Pinpoint the cell where the given text exists, returning its [x, y] midpoint coordinate. 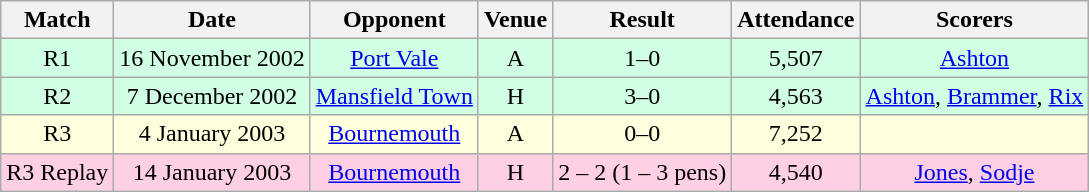
Match [58, 20]
R1 [58, 58]
Port Vale [394, 58]
Jones, Sodje [974, 172]
Mansfield Town [394, 96]
Opponent [394, 20]
16 November 2002 [212, 58]
Date [212, 20]
R3 [58, 134]
Attendance [796, 20]
Ashton [974, 58]
5,507 [796, 58]
Ashton, Brammer, Rix [974, 96]
3–0 [642, 96]
7 December 2002 [212, 96]
Result [642, 20]
0–0 [642, 134]
R2 [58, 96]
4 January 2003 [212, 134]
14 January 2003 [212, 172]
Venue [515, 20]
4,540 [796, 172]
4,563 [796, 96]
R3 Replay [58, 172]
2 – 2 (1 – 3 pens) [642, 172]
Scorers [974, 20]
7,252 [796, 134]
1–0 [642, 58]
